Scan for the cell matching the given text and deliver its [X, Y] coordinate at center. 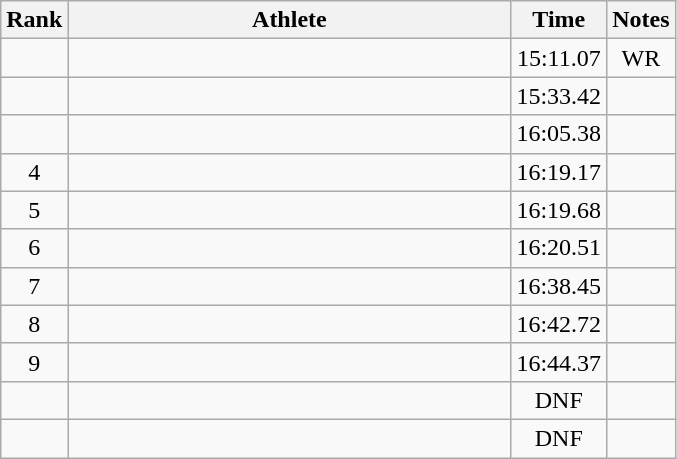
16:19.17 [559, 172]
15:33.42 [559, 96]
Notes [641, 20]
16:44.37 [559, 362]
16:38.45 [559, 286]
Rank [34, 20]
16:05.38 [559, 134]
4 [34, 172]
Athlete [290, 20]
7 [34, 286]
Time [559, 20]
5 [34, 210]
6 [34, 248]
16:19.68 [559, 210]
15:11.07 [559, 58]
16:20.51 [559, 248]
9 [34, 362]
8 [34, 324]
WR [641, 58]
16:42.72 [559, 324]
